Return the [x, y] coordinate for the center point of the cell that contains the specified text.  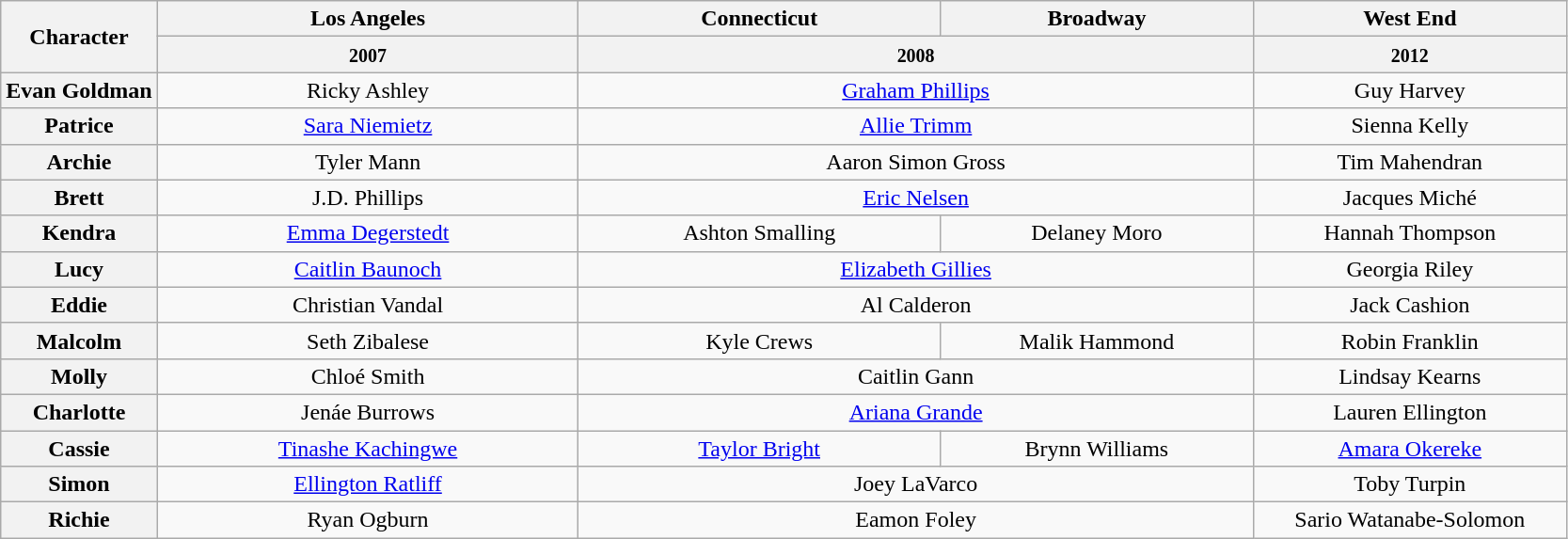
Georgia Riley [1409, 269]
Brett [79, 198]
Archie [79, 162]
Joey LaVarco [916, 484]
Molly [79, 376]
Kendra [79, 233]
Caitlin Baunoch [368, 269]
Lindsay Kearns [1409, 376]
Hannah Thompson [1409, 233]
Sario Watanabe-Solomon [1409, 520]
Charlotte [79, 412]
Aaron Simon Gross [916, 162]
Emma Degerstedt [368, 233]
Simon [79, 484]
Sara Niemietz [368, 126]
Kyle Crews [760, 341]
Tinashe Kachingwe [368, 449]
Lauren Ellington [1409, 412]
Eric Nelsen [916, 198]
Ricky Ashley [368, 90]
Sienna Kelly [1409, 126]
Ariana Grande [916, 412]
Ashton Smalling [760, 233]
Connecticut [760, 19]
Brynn Williams [1097, 449]
Guy Harvey [1409, 90]
Eddie [79, 305]
Graham Phillips [916, 90]
Caitlin Gann [916, 376]
J.D. Phillips [368, 198]
Al Calderon [916, 305]
Tim Mahendran [1409, 162]
Richie [79, 520]
2008 [916, 55]
2007 [368, 55]
Delaney Moro [1097, 233]
Jack Cashion [1409, 305]
2012 [1409, 55]
Amara Okereke [1409, 449]
Lucy [79, 269]
Ellington Ratliff [368, 484]
Tyler Mann [368, 162]
Jenáe Burrows [368, 412]
West End [1409, 19]
Toby Turpin [1409, 484]
Eamon Foley [916, 520]
Jacques Miché [1409, 198]
Los Angeles [368, 19]
Christian Vandal [368, 305]
Evan Goldman [79, 90]
Broadway [1097, 19]
Allie Trimm [916, 126]
Seth Zibalese [368, 341]
Patrice [79, 126]
Taylor Bright [760, 449]
Elizabeth Gillies [916, 269]
Cassie [79, 449]
Ryan Ogburn [368, 520]
Malik Hammond [1097, 341]
Malcolm [79, 341]
Chloé Smith [368, 376]
Robin Franklin [1409, 341]
Character [79, 37]
